Provide the (X, Y) coordinate of the cell's center where the given text is located.  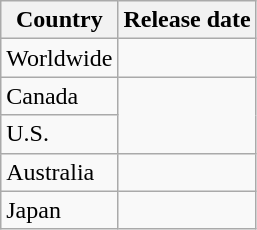
Release date (187, 20)
Australia (60, 172)
U.S. (60, 134)
Canada (60, 96)
Japan (60, 210)
Worldwide (60, 58)
Country (60, 20)
